Scan for the cell matching the given text and deliver its (X, Y) coordinate at center. 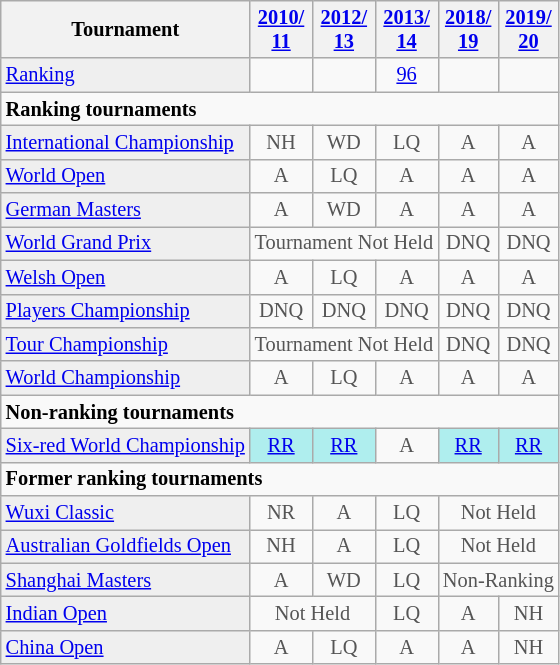
2012/13 (344, 29)
Non-Ranking (498, 580)
German Masters (126, 210)
Former ranking tournaments (280, 479)
International Championship (126, 142)
Tournament (126, 29)
World Championship (126, 378)
China Open (126, 647)
2018/19 (468, 29)
Indian Open (126, 613)
Ranking (126, 75)
2010/11 (282, 29)
96 (406, 75)
Non-ranking tournaments (280, 412)
Tour Championship (126, 344)
Wuxi Classic (126, 513)
2013/14 (406, 29)
Ranking tournaments (280, 109)
Welsh Open (126, 277)
World Open (126, 176)
2019/20 (528, 29)
Players Championship (126, 311)
NR (282, 513)
World Grand Prix (126, 243)
Six-red World Championship (126, 445)
Australian Goldfields Open (126, 546)
Shanghai Masters (126, 580)
